Locate the cell with the specified text and output its [x, y] center coordinate. 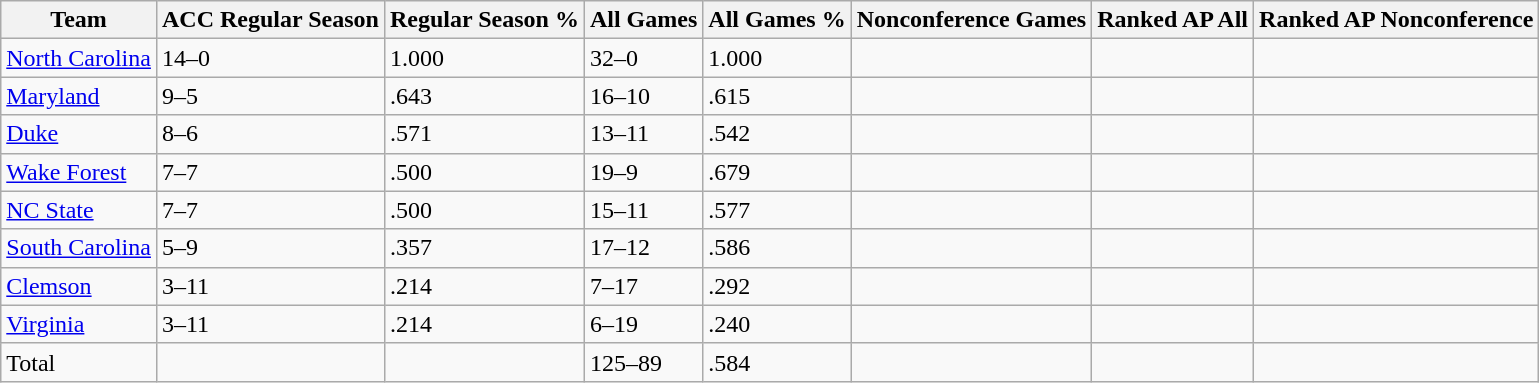
South Carolina [79, 248]
Wake Forest [79, 172]
Maryland [79, 96]
8–6 [270, 134]
Team [79, 20]
.679 [777, 172]
Total [79, 362]
.643 [484, 96]
5–9 [270, 248]
125–89 [643, 362]
.571 [484, 134]
16–10 [643, 96]
Clemson [79, 286]
Regular Season % [484, 20]
ACC Regular Season [270, 20]
All Games [643, 20]
.357 [484, 248]
15–11 [643, 210]
13–11 [643, 134]
.240 [777, 324]
.586 [777, 248]
.615 [777, 96]
9–5 [270, 96]
.584 [777, 362]
North Carolina [79, 58]
.542 [777, 134]
7–17 [643, 286]
Ranked AP All [1173, 20]
19–9 [643, 172]
NC State [79, 210]
17–12 [643, 248]
.292 [777, 286]
6–19 [643, 324]
Ranked AP Nonconference [1396, 20]
32–0 [643, 58]
All Games % [777, 20]
Duke [79, 134]
14–0 [270, 58]
.577 [777, 210]
Nonconference Games [972, 20]
Virginia [79, 324]
